Detect which cell encompasses the target text, then output its (x, y) center coordinate. 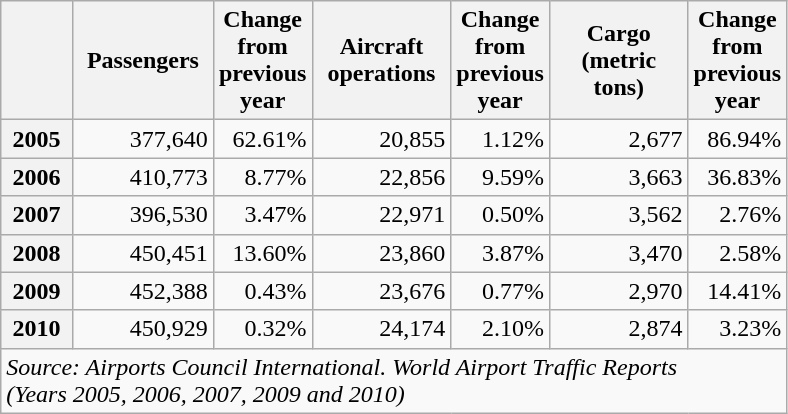
2006 (37, 177)
2010 (37, 329)
1.12% (500, 139)
0.43% (262, 291)
410,773 (142, 177)
2.76% (738, 215)
9.59% (500, 177)
0.50% (500, 215)
23,676 (382, 291)
2007 (37, 215)
0.32% (262, 329)
86.94% (738, 139)
2,874 (618, 329)
452,388 (142, 291)
Passengers (142, 60)
450,929 (142, 329)
3,470 (618, 253)
22,971 (382, 215)
13.60% (262, 253)
3.87% (500, 253)
23,860 (382, 253)
0.77% (500, 291)
20,855 (382, 139)
2.58% (738, 253)
450,451 (142, 253)
3,562 (618, 215)
3.47% (262, 215)
Aircraft operations (382, 60)
2.10% (500, 329)
3.23% (738, 329)
2,970 (618, 291)
22,856 (382, 177)
2,677 (618, 139)
3,663 (618, 177)
24,174 (382, 329)
36.83% (738, 177)
62.61% (262, 139)
396,530 (142, 215)
8.77% (262, 177)
2008 (37, 253)
2009 (37, 291)
2005 (37, 139)
14.41% (738, 291)
Source: Airports Council International. World Airport Traffic Reports(Years 2005, 2006, 2007, 2009 and 2010) (394, 380)
377,640 (142, 139)
Cargo(metric tons) (618, 60)
